Locate the cell with the specified text and output its (x, y) center coordinate. 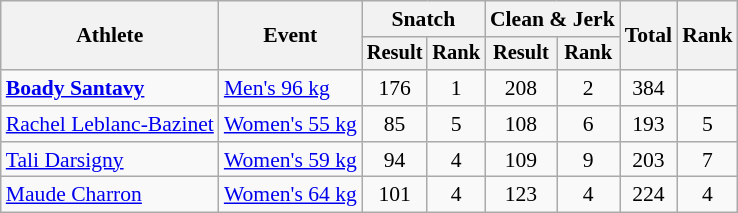
108 (521, 124)
Event (290, 36)
6 (588, 124)
Women's 64 kg (290, 195)
9 (588, 160)
Total (648, 36)
Rachel Leblanc-Bazinet (110, 124)
Women's 59 kg (290, 160)
Men's 96 kg (290, 88)
Boady Santavy (110, 88)
384 (648, 88)
176 (395, 88)
Maude Charron (110, 195)
1 (456, 88)
203 (648, 160)
224 (648, 195)
Athlete (110, 36)
94 (395, 160)
Clean & Jerk (552, 19)
101 (395, 195)
208 (521, 88)
123 (521, 195)
Tali Darsigny (110, 160)
193 (648, 124)
Snatch (424, 19)
Women's 55 kg (290, 124)
85 (395, 124)
7 (708, 160)
109 (521, 160)
2 (588, 88)
